Return the (X, Y) coordinate for the center point of the cell that contains the specified text.  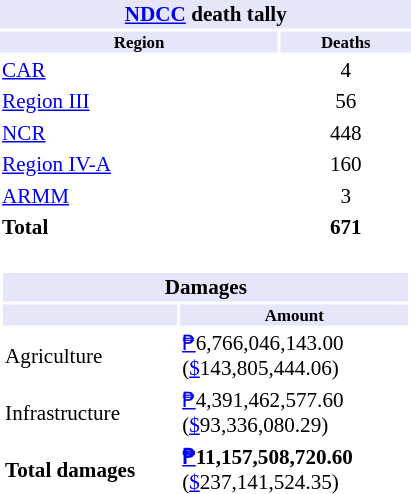
Agriculture (91, 356)
NDCC death tally (206, 14)
ARMM (140, 196)
₱6,766,046,143.00($143,805,444.06) (294, 356)
Region IV-A (140, 164)
4 (346, 70)
3 (346, 196)
Infrastructure (91, 413)
CAR (140, 70)
448 (346, 133)
Region III (140, 101)
671 (346, 227)
Amount (294, 316)
Total (140, 227)
NCR (140, 133)
Region (140, 42)
Deaths (346, 42)
160 (346, 164)
₱4,391,462,577.60($93,336,080.29) (294, 413)
Damages (206, 287)
56 (346, 101)
